Detect which cell encompasses the target text, then output its (x, y) center coordinate. 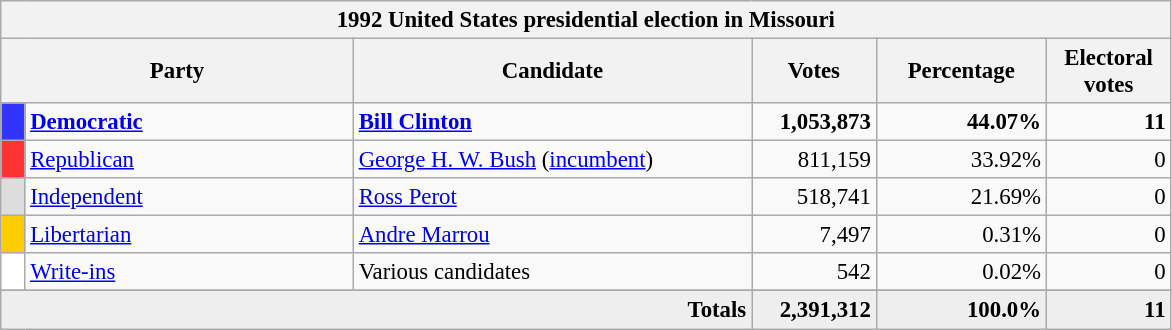
Write-ins (189, 273)
518,741 (814, 197)
1992 United States presidential election in Missouri (586, 20)
Republican (189, 160)
Votes (814, 72)
2,391,312 (814, 310)
Party (178, 72)
Ross Perot (552, 197)
Totals (376, 310)
Candidate (552, 72)
Electoral votes (1108, 72)
542 (814, 273)
0.31% (961, 235)
Percentage (961, 72)
33.92% (961, 160)
7,497 (814, 235)
Libertarian (189, 235)
1,053,873 (814, 122)
811,159 (814, 160)
0.02% (961, 273)
Various candidates (552, 273)
Andre Marrou (552, 235)
21.69% (961, 197)
Independent (189, 197)
Bill Clinton (552, 122)
100.0% (961, 310)
Democratic (189, 122)
George H. W. Bush (incumbent) (552, 160)
44.07% (961, 122)
